Scan for the cell matching the given text and deliver its [X, Y] coordinate at center. 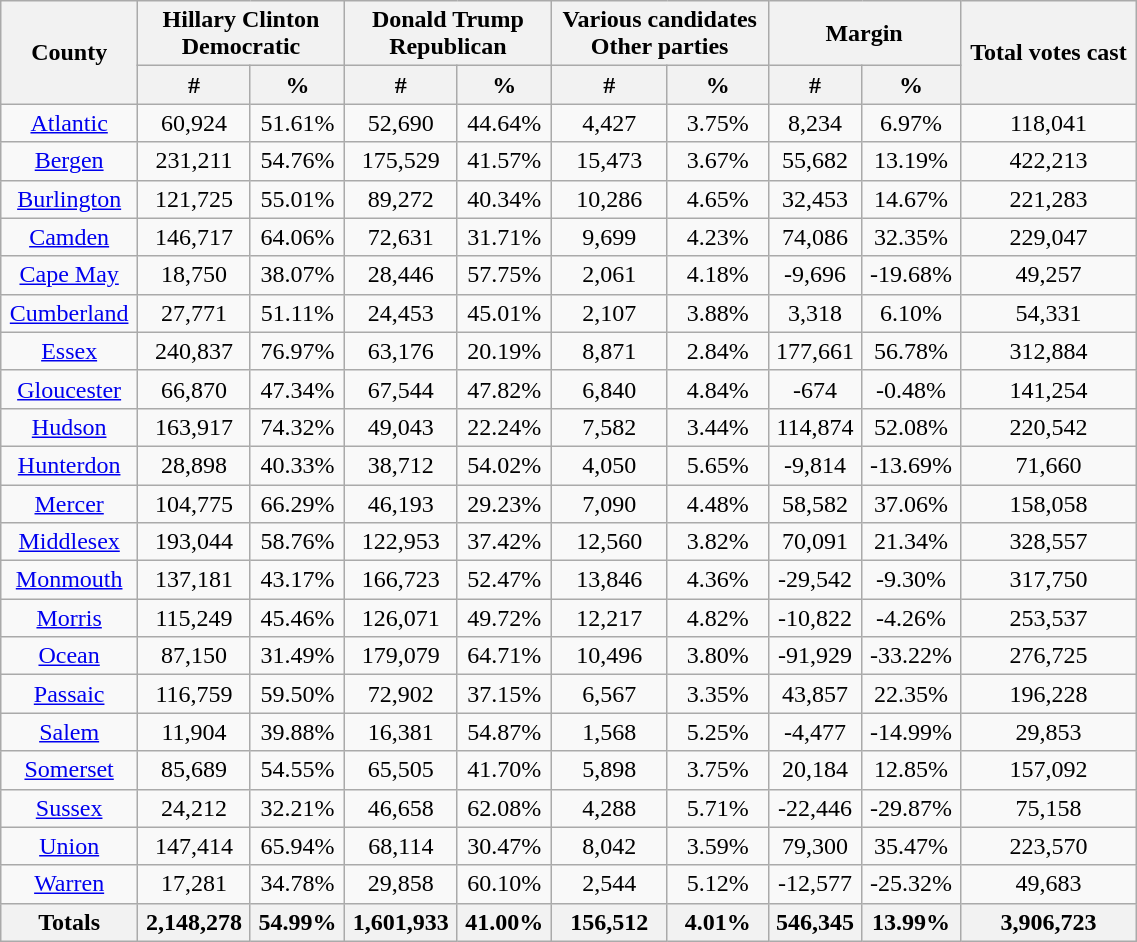
28,898 [194, 465]
66.29% [297, 503]
156,512 [609, 922]
Monmouth [70, 580]
72,902 [400, 694]
65,505 [400, 770]
2,061 [609, 275]
Morris [70, 618]
43.17% [297, 580]
Bergen [70, 161]
-674 [815, 389]
Hudson [70, 427]
4.84% [718, 389]
-91,929 [815, 656]
15,473 [609, 161]
328,557 [1048, 542]
58.76% [297, 542]
71,660 [1048, 465]
58,582 [815, 503]
62.08% [504, 808]
46,193 [400, 503]
52,690 [400, 123]
44.64% [504, 123]
65.94% [297, 846]
66,870 [194, 389]
5.65% [718, 465]
3,318 [815, 313]
22.35% [911, 694]
47.34% [297, 389]
14.67% [911, 199]
253,537 [1048, 618]
146,717 [194, 237]
41.70% [504, 770]
85,689 [194, 770]
179,079 [400, 656]
4.18% [718, 275]
County [70, 52]
Atlantic [70, 123]
3.44% [718, 427]
32.35% [911, 237]
Sussex [70, 808]
76.97% [297, 351]
157,092 [1048, 770]
141,254 [1048, 389]
40.33% [297, 465]
4.01% [718, 922]
18,750 [194, 275]
3.82% [718, 542]
34.78% [297, 884]
59.50% [297, 694]
29,858 [400, 884]
6.97% [911, 123]
12.85% [911, 770]
54.87% [504, 732]
Somerset [70, 770]
10,286 [609, 199]
24,453 [400, 313]
4,050 [609, 465]
3.67% [718, 161]
Ocean [70, 656]
52.47% [504, 580]
193,044 [194, 542]
122,953 [400, 542]
Warren [70, 884]
-12,577 [815, 884]
317,750 [1048, 580]
31.71% [504, 237]
24,212 [194, 808]
-22,446 [815, 808]
21.34% [911, 542]
-29.87% [911, 808]
60.10% [504, 884]
-9,696 [815, 275]
54.02% [504, 465]
-14.99% [911, 732]
Middlesex [70, 542]
56.78% [911, 351]
13.99% [911, 922]
-0.48% [911, 389]
115,249 [194, 618]
2,544 [609, 884]
10,496 [609, 656]
67,544 [400, 389]
39.88% [297, 732]
29,853 [1048, 732]
3.59% [718, 846]
229,047 [1048, 237]
Salem [70, 732]
55.01% [297, 199]
1,568 [609, 732]
8,234 [815, 123]
158,058 [1048, 503]
49,043 [400, 427]
74,086 [815, 237]
-25.32% [911, 884]
3.88% [718, 313]
47.82% [504, 389]
4.23% [718, 237]
57.75% [504, 275]
54.55% [297, 770]
Donald TrumpRepublican [448, 34]
70,091 [815, 542]
4,427 [609, 123]
54,331 [1048, 313]
5,898 [609, 770]
20.19% [504, 351]
5.12% [718, 884]
Passaic [70, 694]
38,712 [400, 465]
28,446 [400, 275]
4.48% [718, 503]
6,840 [609, 389]
-13.69% [911, 465]
-33.22% [911, 656]
-4.26% [911, 618]
121,725 [194, 199]
-29,542 [815, 580]
31.49% [297, 656]
5.25% [718, 732]
12,560 [609, 542]
Union [70, 846]
223,570 [1048, 846]
Totals [70, 922]
104,775 [194, 503]
68,114 [400, 846]
Hillary ClintonDemocratic [242, 34]
8,042 [609, 846]
72,631 [400, 237]
-9.30% [911, 580]
54.76% [297, 161]
49.72% [504, 618]
546,345 [815, 922]
2.84% [718, 351]
89,272 [400, 199]
114,874 [815, 427]
63,176 [400, 351]
116,759 [194, 694]
16,381 [400, 732]
Essex [70, 351]
46,658 [400, 808]
422,213 [1048, 161]
49,257 [1048, 275]
51.11% [297, 313]
55,682 [815, 161]
32.21% [297, 808]
4.82% [718, 618]
166,723 [400, 580]
64.06% [297, 237]
20,184 [815, 770]
Cumberland [70, 313]
35.47% [911, 846]
312,884 [1048, 351]
64.71% [504, 656]
75,158 [1048, 808]
220,542 [1048, 427]
177,661 [815, 351]
147,414 [194, 846]
8,871 [609, 351]
41.57% [504, 161]
-19.68% [911, 275]
-4,477 [815, 732]
29.23% [504, 503]
3,906,723 [1048, 922]
Burlington [70, 199]
Camden [70, 237]
126,071 [400, 618]
-9,814 [815, 465]
22.24% [504, 427]
13,846 [609, 580]
27,771 [194, 313]
13.19% [911, 161]
163,917 [194, 427]
240,837 [194, 351]
2,107 [609, 313]
Total votes cast [1048, 52]
38.07% [297, 275]
54.99% [297, 922]
37.15% [504, 694]
3.80% [718, 656]
2,148,278 [194, 922]
74.32% [297, 427]
276,725 [1048, 656]
17,281 [194, 884]
87,150 [194, 656]
11,904 [194, 732]
6.10% [911, 313]
221,283 [1048, 199]
1,601,933 [400, 922]
118,041 [1048, 123]
45.01% [504, 313]
5.71% [718, 808]
Margin [864, 34]
4,288 [609, 808]
137,181 [194, 580]
51.61% [297, 123]
45.46% [297, 618]
-10,822 [815, 618]
4.36% [718, 580]
Various candidatesOther parties [660, 34]
43,857 [815, 694]
9,699 [609, 237]
60,924 [194, 123]
41.00% [504, 922]
3.35% [718, 694]
32,453 [815, 199]
Mercer [70, 503]
Hunterdon [70, 465]
40.34% [504, 199]
231,211 [194, 161]
7,090 [609, 503]
6,567 [609, 694]
52.08% [911, 427]
37.06% [911, 503]
7,582 [609, 427]
Cape May [70, 275]
49,683 [1048, 884]
196,228 [1048, 694]
4.65% [718, 199]
30.47% [504, 846]
37.42% [504, 542]
Gloucester [70, 389]
175,529 [400, 161]
12,217 [609, 618]
79,300 [815, 846]
